For the text-containing cell, return its midpoint in [x, y] coordinate format. 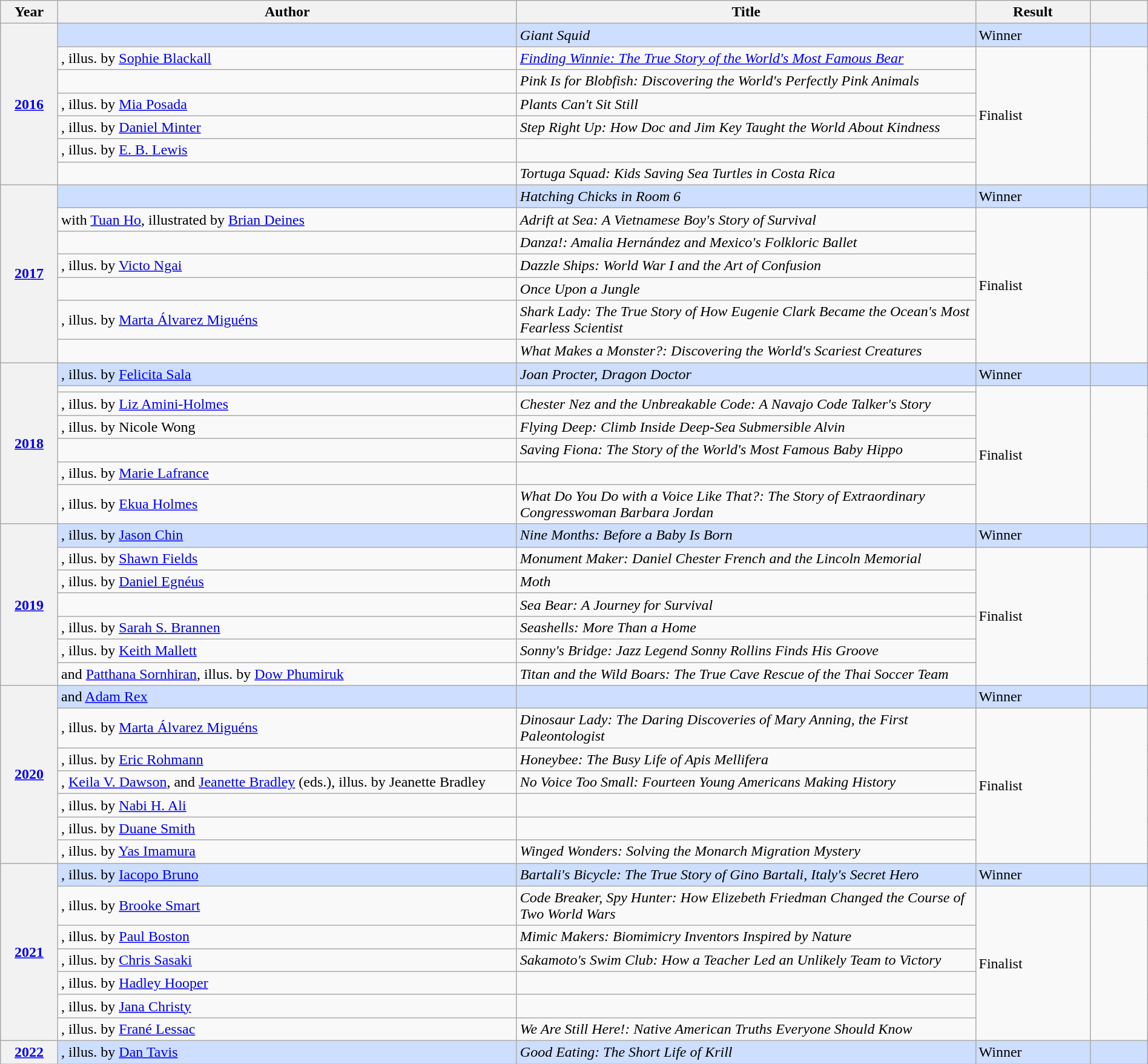
No Voice Too Small: Fourteen Young Americans Making History [746, 782]
, Keila V. Dawson, and Jeanette Bradley (eds.), illus. by Jeanette Bradley [287, 782]
, illus. by Duane Smith [287, 828]
Mimic Makers: Biomimicry Inventors Inspired by Nature [746, 937]
, illus. by Jana Christy [287, 1006]
Good Eating: The Short Life of Krill [746, 1052]
, illus. by Eric Rohmann [287, 759]
Sonny's Bridge: Jazz Legend Sonny Rollins Finds His Groove [746, 650]
, illus. by Iacopo Bruno [287, 874]
and Patthana Sornhiran, illus. by Dow Phumiruk [287, 674]
Plants Can't Sit Still [746, 104]
Saving Fiona: The Story of the World's Most Famous Baby Hippo [746, 450]
Dinosaur Lady: The Daring Discoveries of Mary Anning, the First Paleontologist [746, 728]
Moth [746, 581]
, illus. by Keith Mallett [287, 650]
What Do You Do with a Voice Like That?: The Story of Extraordinary Congresswoman Barbara Jordan [746, 504]
Nine Months: Before a Baby Is Born [746, 535]
We Are Still Here!: Native American Truths Everyone Should Know [746, 1029]
2018 [29, 443]
, illus. by Felicita Sala [287, 374]
Seashells: More Than a Home [746, 627]
Hatching Chicks in Room 6 [746, 196]
, illus. by Ekua Holmes [287, 504]
, illus. by Dan Tavis [287, 1052]
, illus. by Brooke Smart [287, 906]
Chester Nez and the Unbreakable Code: A Navajo Code Talker's Story [746, 404]
and Adam Rex [287, 697]
, illus. by Nabi H. Ali [287, 805]
Giant Squid [746, 35]
Danza!: Amalia Hernández and Mexico's Folkloric Ballet [746, 242]
, illus. by Jason Chin [287, 535]
Winged Wonders: Solving the Monarch Migration Mystery [746, 851]
Shark Lady: The True Story of How Eugenie Clark Became the Ocean's Most Fearless Scientist [746, 320]
, illus. by Chris Sasaki [287, 960]
Pink Is for Blobfish: Discovering the World's Perfectly Pink Animals [746, 81]
Title [746, 12]
, illus. by Hadley Hooper [287, 983]
, illus. by Victo Ngai [287, 265]
2019 [29, 604]
, illus. by Nicole Wong [287, 427]
, illus. by Sarah S. Brannen [287, 627]
Once Upon a Jungle [746, 289]
2021 [29, 952]
Result [1033, 12]
, illus. by Daniel Minter [287, 127]
, illus. by Frané Lessac [287, 1029]
, illus. by Paul Boston [287, 937]
Sakamoto's Swim Club: How a Teacher Led an Unlikely Team to Victory [746, 960]
Author [287, 12]
Monument Maker: Daniel Chester French and the Lincoln Memorial [746, 558]
Titan and the Wild Boars: The True Cave Rescue of the Thai Soccer Team [746, 674]
What Makes a Monster?: Discovering the World's Scariest Creatures [746, 351]
Adrift at Sea: A Vietnamese Boy's Story of Survival [746, 219]
Code Breaker, Spy Hunter: How Elizebeth Friedman Changed the Course of Two World Wars [746, 906]
2022 [29, 1052]
, illus. by Sophie Blackall [287, 58]
Joan Procter, Dragon Doctor [746, 374]
with Tuan Ho, illustrated by Brian Deines [287, 219]
Finding Winnie: The True Story of the World's Most Famous Bear [746, 58]
Step Right Up: How Doc and Jim Key Taught the World About Kindness [746, 127]
, illus. by Yas Imamura [287, 851]
Year [29, 12]
Bartali's Bicycle: The True Story of Gino Bartali, Italy's Secret Hero [746, 874]
, illus. by Mia Posada [287, 104]
Dazzle Ships: World War I and the Art of Confusion [746, 265]
2016 [29, 104]
2020 [29, 774]
2017 [29, 274]
, illus. by Liz Amini-Holmes [287, 404]
, illus. by Marie Lafrance [287, 473]
Tortuga Squad: Kids Saving Sea Turtles in Costa Rica [746, 173]
, illus. by E. B. Lewis [287, 150]
Sea Bear: A Journey for Survival [746, 604]
, illus. by Daniel Egnéus [287, 581]
, illus. by Shawn Fields [287, 558]
Flying Deep: Climb Inside Deep-Sea Submersible Alvin [746, 427]
Honeybee: The Busy Life of Apis Mellifera [746, 759]
